Pinpoint the cell where the given text exists, returning its [X, Y] midpoint coordinate. 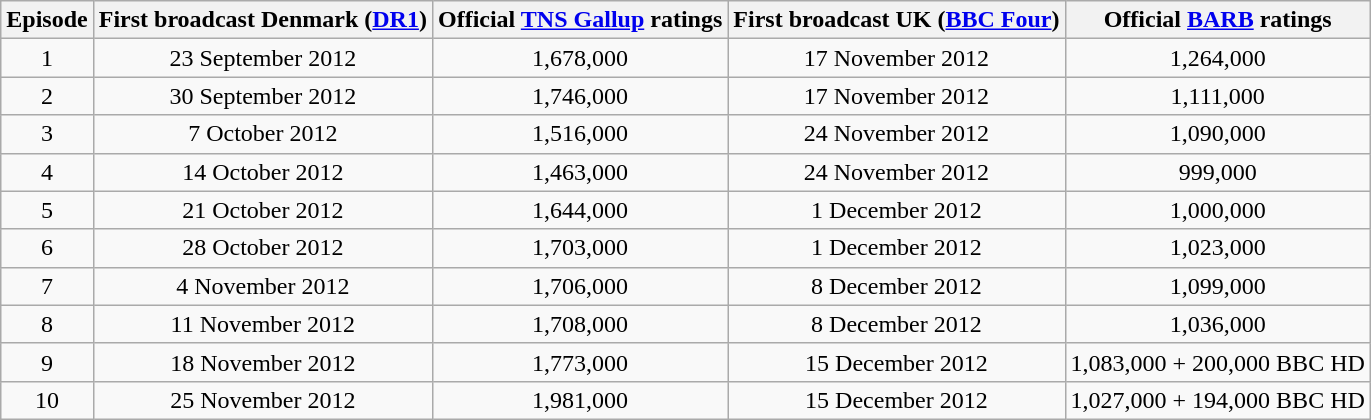
1,463,000 [580, 172]
1,023,000 [1218, 248]
Official BARB ratings [1218, 20]
1,083,000 + 200,000 BBC HD [1218, 362]
2 [47, 96]
1,099,000 [1218, 286]
1,264,000 [1218, 58]
21 October 2012 [262, 210]
1,090,000 [1218, 134]
8 [47, 324]
30 September 2012 [262, 96]
First broadcast UK (BBC Four) [896, 20]
1,746,000 [580, 96]
1,981,000 [580, 400]
7 October 2012 [262, 134]
3 [47, 134]
1,036,000 [1218, 324]
Official TNS Gallup ratings [580, 20]
1,516,000 [580, 134]
28 October 2012 [262, 248]
1,027,000 + 194,000 BBC HD [1218, 400]
14 October 2012 [262, 172]
1,706,000 [580, 286]
10 [47, 400]
5 [47, 210]
11 November 2012 [262, 324]
1,708,000 [580, 324]
First broadcast Denmark (DR1) [262, 20]
Episode [47, 20]
1,703,000 [580, 248]
1,111,000 [1218, 96]
6 [47, 248]
7 [47, 286]
23 September 2012 [262, 58]
1,773,000 [580, 362]
1,678,000 [580, 58]
1 [47, 58]
18 November 2012 [262, 362]
4 November 2012 [262, 286]
999,000 [1218, 172]
1,644,000 [580, 210]
1,000,000 [1218, 210]
4 [47, 172]
25 November 2012 [262, 400]
9 [47, 362]
